Output the [X, Y] coordinate of the center of the cell containing the given text.  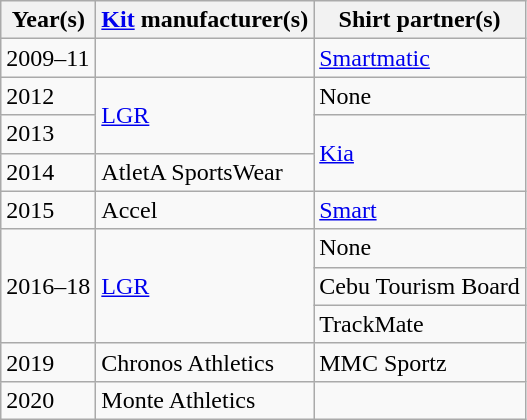
AtletA SportsWear [205, 172]
Kit manufacturer(s) [205, 20]
Year(s) [48, 20]
Monte Athletics [205, 400]
2014 [48, 172]
MMC Sportz [420, 362]
2012 [48, 96]
2016–18 [48, 286]
2015 [48, 210]
2013 [48, 134]
2009–11 [48, 58]
Kia [420, 153]
2020 [48, 400]
Chronos Athletics [205, 362]
Shirt partner(s) [420, 20]
2019 [48, 362]
Cebu Tourism Board [420, 286]
Smart [420, 210]
TrackMate [420, 324]
Accel [205, 210]
Smartmatic [420, 58]
